From the cell containing the given text, extract its center point as (x, y) coordinate. 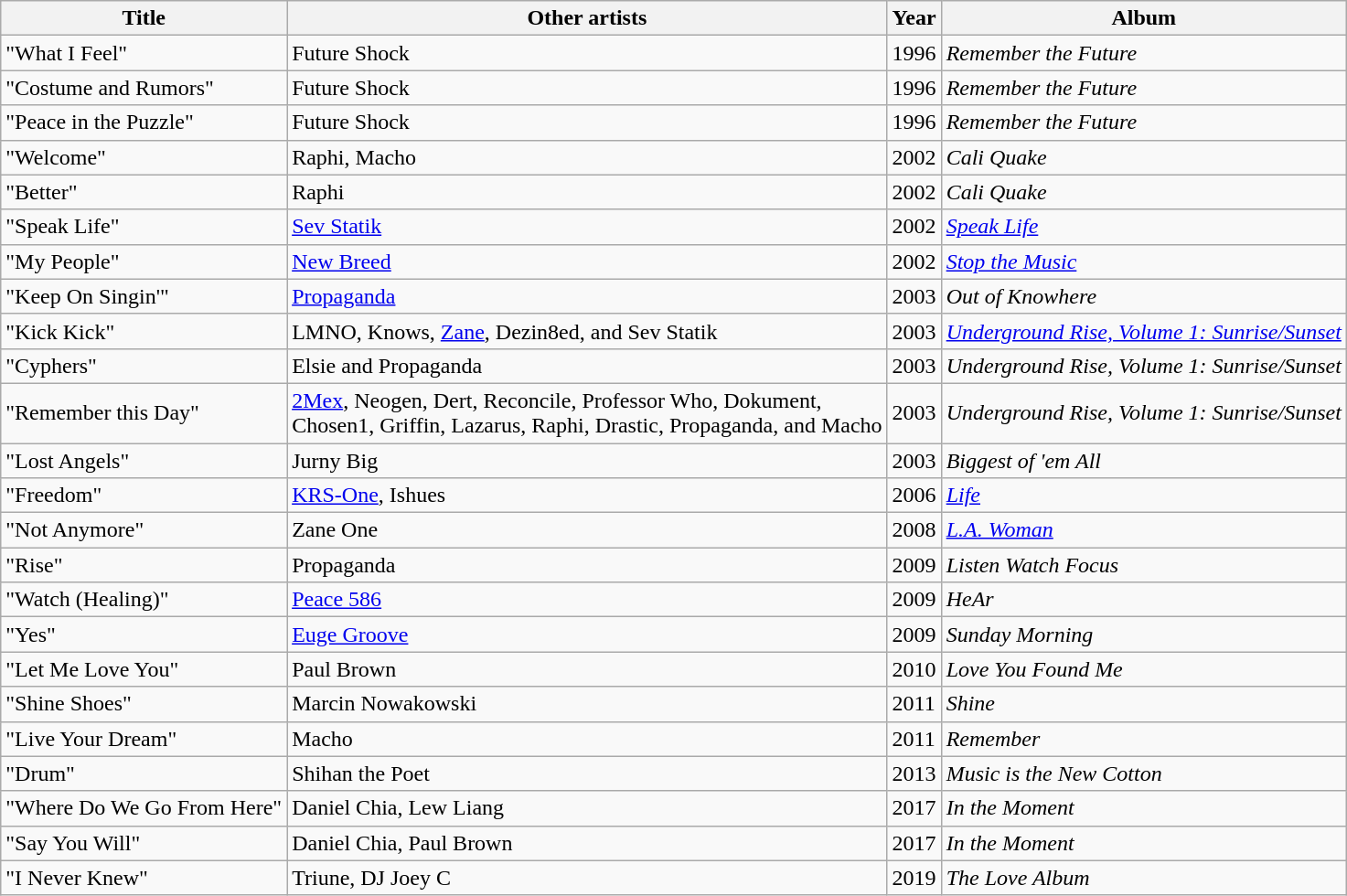
"Kick Kick" (144, 331)
"Rise" (144, 565)
Paul Brown (587, 669)
Remember (1143, 739)
"Peace in the Puzzle" (144, 123)
The Love Album (1143, 878)
"Say You Will" (144, 843)
Shihan the Poet (587, 773)
"What I Feel" (144, 53)
2006 (914, 496)
Other artists (587, 18)
Out of Knowhere (1143, 296)
Daniel Chia, Paul Brown (587, 843)
Listen Watch Focus (1143, 565)
"Remember this Day" (144, 413)
Year (914, 18)
"Welcome" (144, 157)
Sev Statik (587, 227)
Speak Life (1143, 227)
"Shine Shoes" (144, 704)
"I Never Knew" (144, 878)
"My People" (144, 261)
Album (1143, 18)
"Keep On Singin'" (144, 296)
"Let Me Love You" (144, 669)
Sunday Morning (1143, 635)
Jurny Big (587, 460)
"Yes" (144, 635)
"Live Your Dream" (144, 739)
Life (1143, 496)
2010 (914, 669)
"Speak Life" (144, 227)
2008 (914, 530)
"Cyphers" (144, 366)
Title (144, 18)
"Costume and Rumors" (144, 88)
Biggest of 'em All (1143, 460)
Elsie and Propaganda (587, 366)
Raphi (587, 192)
Love You Found Me (1143, 669)
2013 (914, 773)
"Not Anymore" (144, 530)
Raphi, Macho (587, 157)
Triune, DJ Joey C (587, 878)
Macho (587, 739)
Music is the New Cotton (1143, 773)
Daniel Chia, Lew Liang (587, 808)
Shine (1143, 704)
"Watch (Healing)" (144, 600)
LMNO, Knows, Zane, Dezin8ed, and Sev Statik (587, 331)
"Drum" (144, 773)
"Where Do We Go From Here" (144, 808)
Marcin Nowakowski (587, 704)
"Better" (144, 192)
New Breed (587, 261)
2019 (914, 878)
"Freedom" (144, 496)
"Lost Angels" (144, 460)
Peace 586 (587, 600)
L.A. Woman (1143, 530)
Euge Groove (587, 635)
KRS-One, Ishues (587, 496)
Zane One (587, 530)
HeAr (1143, 600)
Stop the Music (1143, 261)
2Mex, Neogen, Dert, Reconcile, Professor Who, Dokument,Chosen1, Griffin, Lazarus, Raphi, Drastic, Propaganda, and Macho (587, 413)
